Pinpoint the cell where the given text exists, returning its (X, Y) midpoint coordinate. 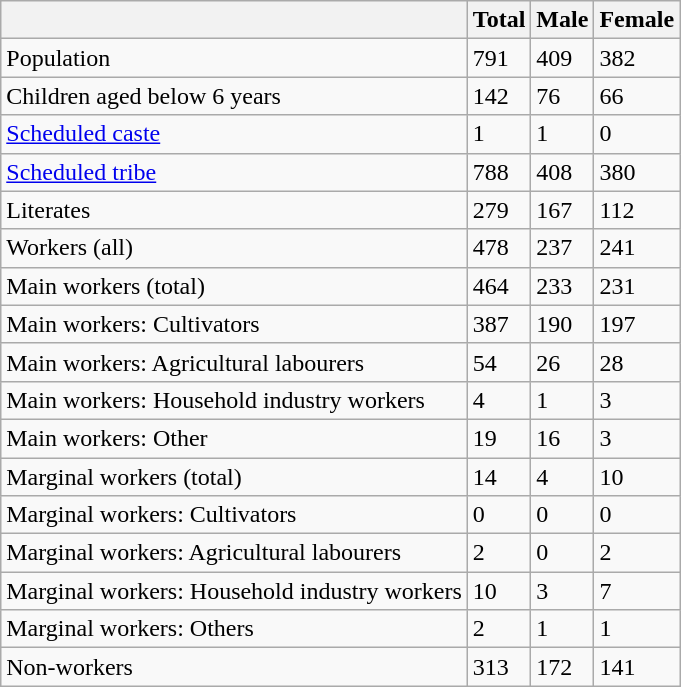
28 (637, 362)
Marginal workers: Household industry workers (234, 591)
464 (499, 286)
380 (637, 172)
Marginal workers: Agricultural labourers (234, 553)
7 (637, 591)
66 (637, 96)
Total (499, 20)
Marginal workers: Others (234, 629)
313 (499, 667)
26 (562, 362)
14 (499, 477)
387 (499, 324)
791 (499, 58)
76 (562, 96)
112 (637, 210)
197 (637, 324)
231 (637, 286)
Female (637, 20)
233 (562, 286)
172 (562, 667)
141 (637, 667)
Children aged below 6 years (234, 96)
19 (499, 438)
190 (562, 324)
Main workers (total) (234, 286)
Workers (all) (234, 248)
Population (234, 58)
142 (499, 96)
788 (499, 172)
Male (562, 20)
279 (499, 210)
Marginal workers (total) (234, 477)
Scheduled caste (234, 134)
408 (562, 172)
382 (637, 58)
Main workers: Agricultural labourers (234, 362)
16 (562, 438)
Main workers: Other (234, 438)
Main workers: Cultivators (234, 324)
241 (637, 248)
167 (562, 210)
54 (499, 362)
Literates (234, 210)
Main workers: Household industry workers (234, 400)
Scheduled tribe (234, 172)
Non-workers (234, 667)
478 (499, 248)
409 (562, 58)
Marginal workers: Cultivators (234, 515)
237 (562, 248)
